From the cell containing the given text, extract its center point as [X, Y] coordinate. 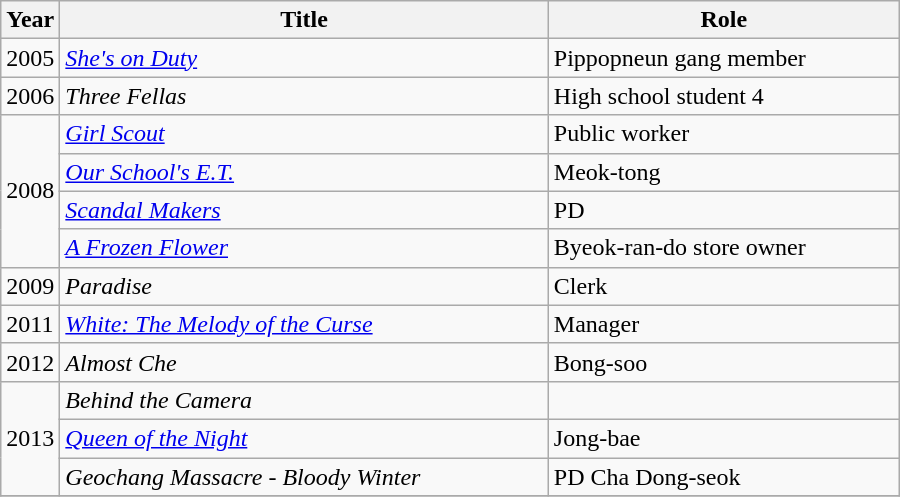
2005 [30, 58]
Girl Scout [304, 134]
White: The Melody of the Curse [304, 324]
Clerk [724, 286]
PD Cha Dong-seok [724, 477]
Three Fellas [304, 96]
Almost Che [304, 362]
Behind the Camera [304, 400]
2013 [30, 438]
Manager [724, 324]
2006 [30, 96]
Year [30, 20]
She's on Duty [304, 58]
Role [724, 20]
2011 [30, 324]
Jong-bae [724, 438]
Bong-soo [724, 362]
Geochang Massacre - Bloody Winter [304, 477]
High school student 4 [724, 96]
A Frozen Flower [304, 248]
Public worker [724, 134]
Byeok-ran-do store owner [724, 248]
Meok-tong [724, 172]
2012 [30, 362]
PD [724, 210]
2008 [30, 191]
Queen of the Night [304, 438]
Scandal Makers [304, 210]
Pippopneun gang member [724, 58]
2009 [30, 286]
Title [304, 20]
Our School's E.T. [304, 172]
Paradise [304, 286]
